Pinpoint the cell where the given text exists, returning its (x, y) midpoint coordinate. 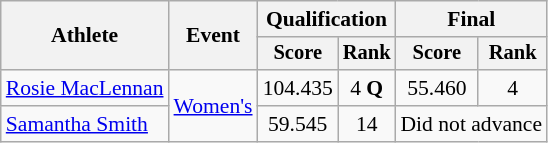
Rosie MacLennan (85, 88)
Athlete (85, 36)
Event (214, 36)
Final (471, 19)
Qualification (327, 19)
14 (367, 124)
Did not advance (471, 124)
104.435 (298, 88)
55.460 (436, 88)
Samantha Smith (85, 124)
4 (512, 88)
4 Q (367, 88)
59.545 (298, 124)
Women's (214, 106)
